Pinpoint the cell where the given text exists, returning its (x, y) midpoint coordinate. 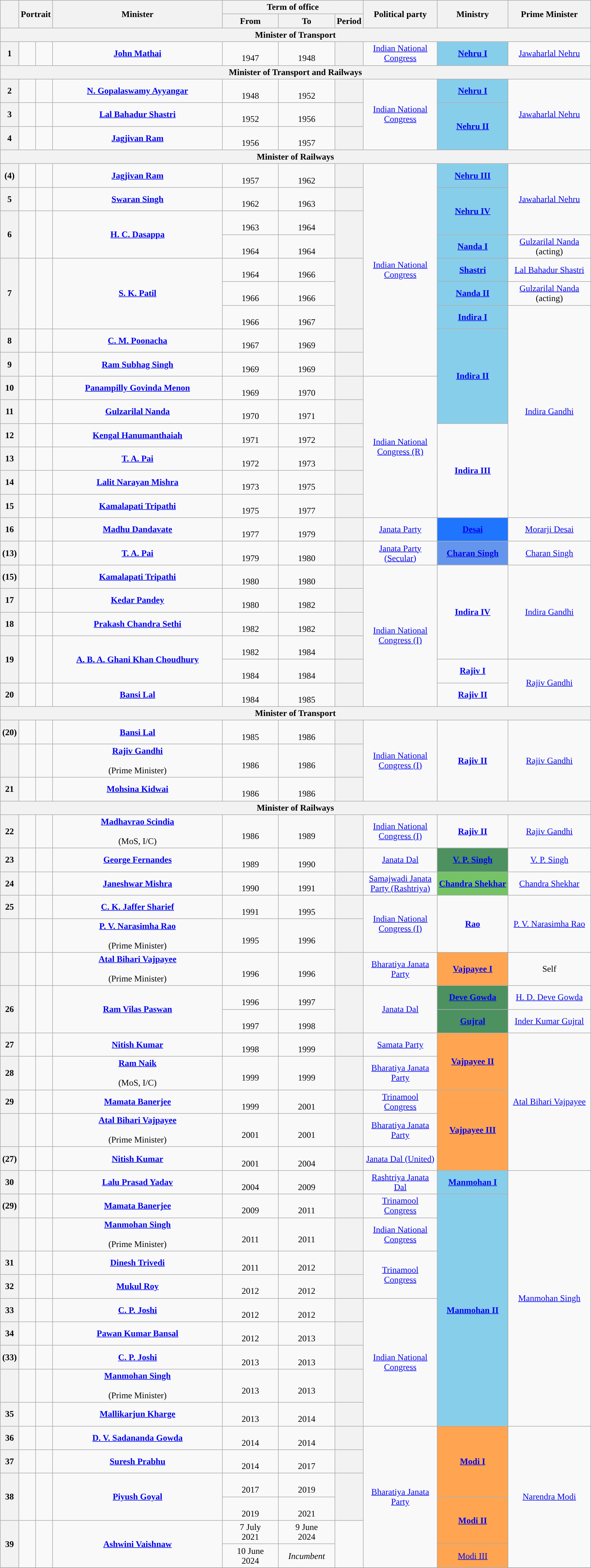
15 (9, 506)
Nehru IV (473, 211)
Mallikarjun Kharge (137, 1414)
36 (9, 1438)
Inder Kumar Gujral (549, 1021)
H. C. Dasappa (137, 234)
Deve Gowda (473, 997)
Janeshwar Mishra (137, 884)
Lalit Narayan Mishra (137, 482)
Ram Naik(MoS, I/C) (137, 1073)
5 (9, 199)
Mukul Roy (137, 1286)
12 (9, 435)
Manmohan Singh (549, 1299)
32 (9, 1286)
N. Gopalaswamy Ayyangar (137, 91)
Nanda I (473, 246)
(33) (9, 1357)
38 (9, 1497)
Ram Vilas Paswan (137, 1009)
30 (9, 1182)
Term of office (293, 7)
3 (9, 115)
Modi III (473, 1556)
H. D. Deve Gowda (549, 997)
Lalu Prasad Yadav (137, 1182)
Rao (473, 923)
Vajpayee II (473, 1061)
9 June2024 (307, 1532)
Political party (401, 14)
Minister (137, 14)
Mohsina Kidwai (137, 789)
Dinesh Trivedi (137, 1263)
Indira I (473, 317)
31 (9, 1263)
13 (9, 458)
Madhu Dandavate (137, 530)
Rajiv Gandhi(Prime Minister) (137, 761)
D. V. Sadananda Gowda (137, 1438)
Kengal Hanumanthaiah (137, 435)
Janata Party (Secular) (401, 553)
20 (9, 695)
23 (9, 860)
Incumbent (307, 1556)
Prime Minister (549, 14)
(27) (9, 1158)
(15) (9, 577)
Suresh Prabhu (137, 1462)
Pawan Kumar Bansal (137, 1333)
Manmohan II (473, 1310)
6 (9, 234)
35 (9, 1414)
Panampilly Govinda Menon (137, 388)
1 (9, 54)
33 (9, 1310)
7 (9, 294)
Ashwini Vaishnaw (137, 1544)
A. B. A. Ghani Khan Choudhury (137, 659)
37 (9, 1462)
Indian National Congress (R) (401, 447)
Self (549, 969)
24 (9, 884)
16 (9, 530)
C. M. Poonacha (137, 341)
(4) (9, 176)
Indira II (473, 376)
Ministry (473, 14)
Minister of Transport and Railways (295, 72)
1947 (250, 54)
Portrait (36, 14)
(20) (9, 732)
Atal Bihari Vajpayee (549, 1102)
Shastri (473, 270)
Janata Party (401, 530)
7 July2021 (250, 1532)
Samata Party (401, 1045)
(29) (9, 1206)
Nehru III (473, 176)
Kedar Pandey (137, 600)
Gujral (473, 1021)
Rashtriya Janata Dal (401, 1182)
Period (349, 21)
Desai (473, 530)
28 (9, 1073)
4 (9, 138)
P. V. Narasimha Rao (549, 923)
10 (9, 388)
P. V. Narasimha Rao(Prime Minister) (137, 935)
Swaran Singh (137, 199)
21 (9, 789)
8 (9, 341)
2 (9, 91)
George Fernandes (137, 860)
25 (9, 907)
Madhavrao Scindia(MoS, I/C) (137, 831)
27 (9, 1045)
Piyush Goyal (137, 1497)
22 (9, 831)
18 (9, 624)
11 (9, 411)
39 (9, 1544)
19 (9, 659)
Gulzarilal Nanda (137, 411)
9 (9, 364)
Rajiv I (473, 671)
29 (9, 1102)
10 June2024 (250, 1556)
Modi I (473, 1462)
Vajpayee III (473, 1130)
Samajwadi Janata Party (Rashtriya) (401, 884)
S. K. Patil (137, 294)
Indira III (473, 470)
John Mathai (137, 54)
26 (9, 1009)
Manmohan I (473, 1182)
Modi II (473, 1520)
14 (9, 482)
Nehru II (473, 126)
(13) (9, 553)
C. K. Jaffer Sharief (137, 907)
Narendra Modi (549, 1497)
Ram Subhag Singh (137, 364)
From (250, 21)
Nanda II (473, 294)
Indira IV (473, 612)
17 (9, 600)
Prakash Chandra Sethi (137, 624)
Morarji Desai (549, 530)
34 (9, 1333)
Janata Dal (United) (401, 1158)
Vajpayee I (473, 969)
2021 (307, 1509)
To (307, 21)
